Extract the (x, y) coordinate from the center of the cell holding the provided text.  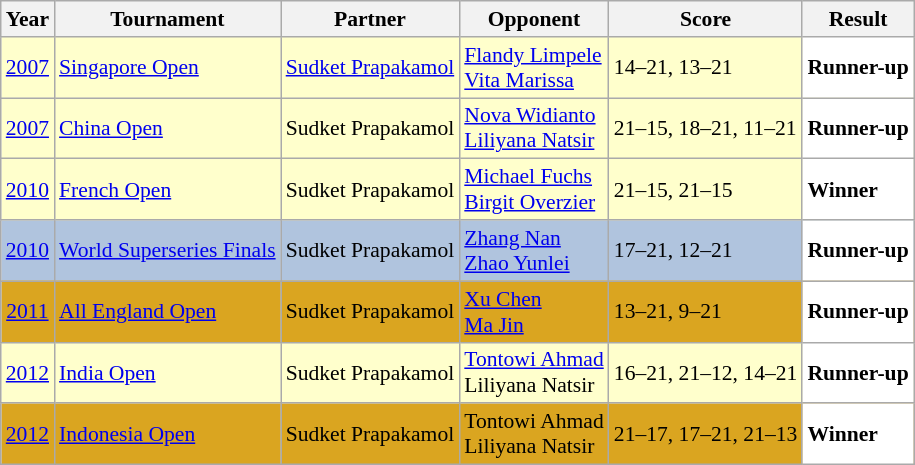
Score (706, 19)
17–21, 12–21 (706, 250)
India Open (168, 372)
Indonesia Open (168, 434)
2011 (28, 312)
World Superseries Finals (168, 250)
Result (858, 19)
Nova Widianto Liliyana Natsir (534, 128)
13–21, 9–21 (706, 312)
Tournament (168, 19)
Singapore Open (168, 68)
21–15, 18–21, 11–21 (706, 128)
14–21, 13–21 (706, 68)
China Open (168, 128)
Flandy Limpele Vita Marissa (534, 68)
Opponent (534, 19)
21–17, 17–21, 21–13 (706, 434)
21–15, 21–15 (706, 190)
Partner (370, 19)
Zhang Nan Zhao Yunlei (534, 250)
All England Open (168, 312)
16–21, 21–12, 14–21 (706, 372)
Xu Chen Ma Jin (534, 312)
Year (28, 19)
Michael Fuchs Birgit Overzier (534, 190)
French Open (168, 190)
